From the cell containing the given text, extract its center point as (X, Y) coordinate. 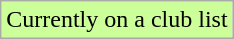
Currently on a club list (117, 20)
